Identify which cell holds the provided text, then report its [X, Y] central coordinate. 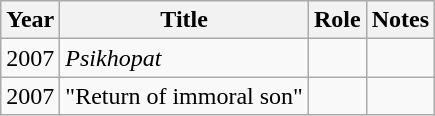
Role [337, 20]
Notes [400, 20]
Psikhopat [184, 58]
"Return of immoral son" [184, 96]
Year [30, 20]
Title [184, 20]
